Determine the (x, y) coordinate at the center of the cell enclosing the given text.  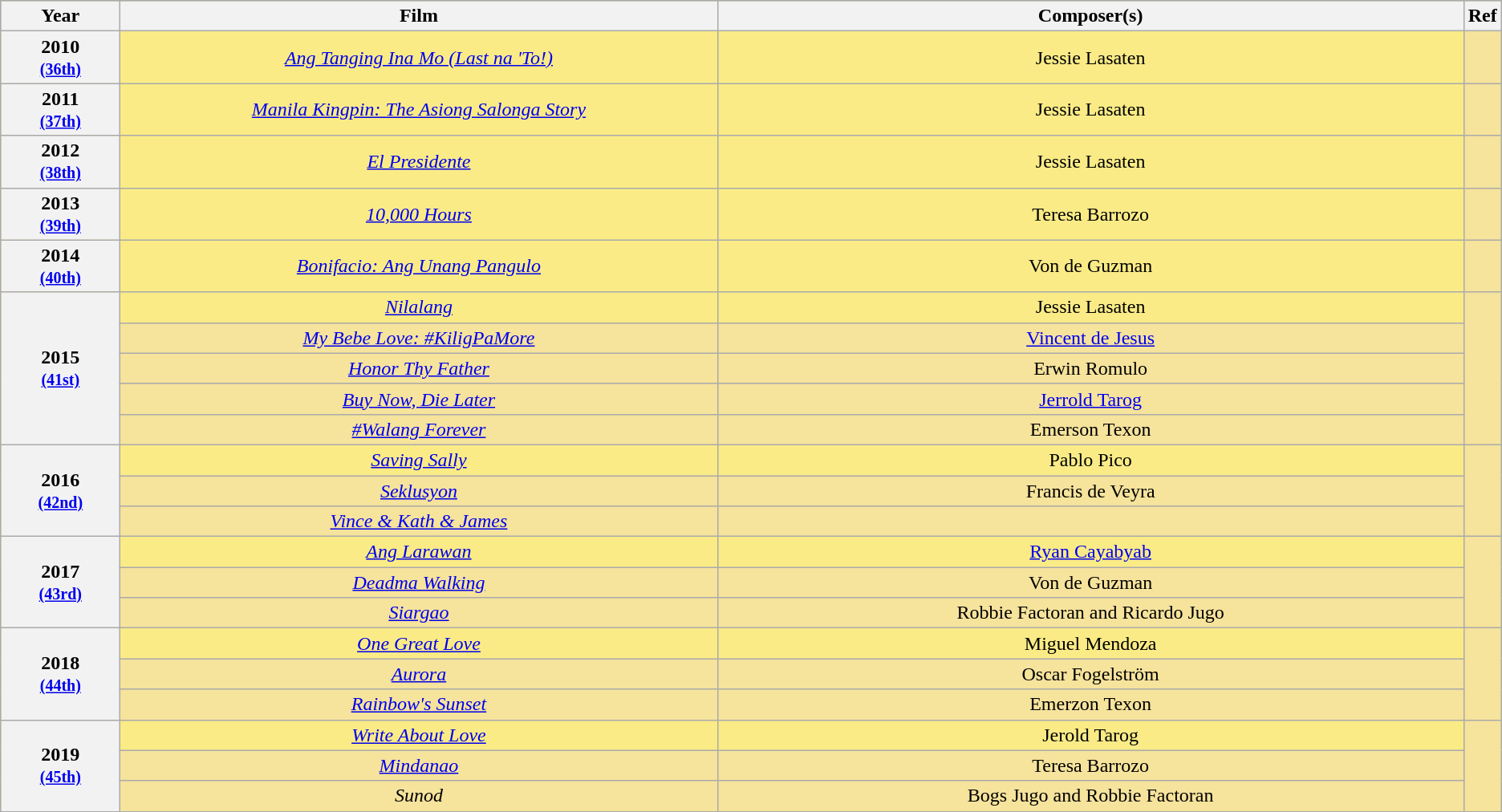
Emerzon Texon (1090, 704)
Ang Tanging Ina Mo (Last na 'To!) (419, 58)
Ryan Cayabyab (1090, 552)
Francis de Veyra (1090, 490)
2015 (41st) (61, 368)
Vincent de Jesus (1090, 338)
Miguel Mendoza (1090, 644)
2014 (40th) (61, 266)
Robbie Factoran and Ricardo Jugo (1090, 613)
Mindanao (419, 765)
One Great Love (419, 644)
2012 (38th) (61, 162)
Bogs Jugo and Robbie Factoran (1090, 796)
Sunod (419, 796)
2016 (42nd) (61, 490)
Erwin Romulo (1090, 368)
My Bebe Love: #KiligPaMore (419, 338)
Write About Love (419, 735)
Composer(s) (1090, 16)
Honor Thy Father (419, 368)
Ang Larawan (419, 552)
Pablo Pico (1090, 460)
Bonifacio: Ang Unang Pangulo (419, 266)
Manila Kingpin: The Asiong Salonga Story (419, 109)
Rainbow's Sunset (419, 704)
Siargao (419, 613)
2019 (45th) (61, 765)
Seklusyon (419, 490)
Jerrold Tarog (1090, 399)
Film (419, 16)
10,000 Hours (419, 213)
Aurora (419, 674)
2018 (44th) (61, 674)
#Walang Forever (419, 429)
Emerson Texon (1090, 429)
El Presidente (419, 162)
2011 (37th) (61, 109)
Jerold Tarog (1090, 735)
Year (61, 16)
Vince & Kath & James (419, 522)
Oscar Fogelström (1090, 674)
Deadma Walking (419, 583)
2010 (36th) (61, 58)
2013 (39th) (61, 213)
Saving Sally (419, 460)
Ref (1483, 16)
Nilalang (419, 307)
2017 (43rd) (61, 583)
Buy Now, Die Later (419, 399)
